Return [x, y] of the center of cell containing provided text 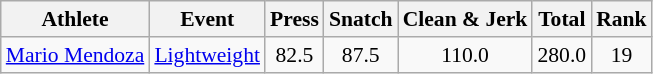
Athlete [76, 19]
Rank [622, 19]
Snatch [361, 19]
Total [562, 19]
110.0 [466, 55]
Event [207, 19]
Mario Mendoza [76, 55]
Clean & Jerk [466, 19]
280.0 [562, 55]
87.5 [361, 55]
19 [622, 55]
Lightweight [207, 55]
Press [294, 19]
82.5 [294, 55]
